Detect which cell encompasses the target text, then output its (X, Y) center coordinate. 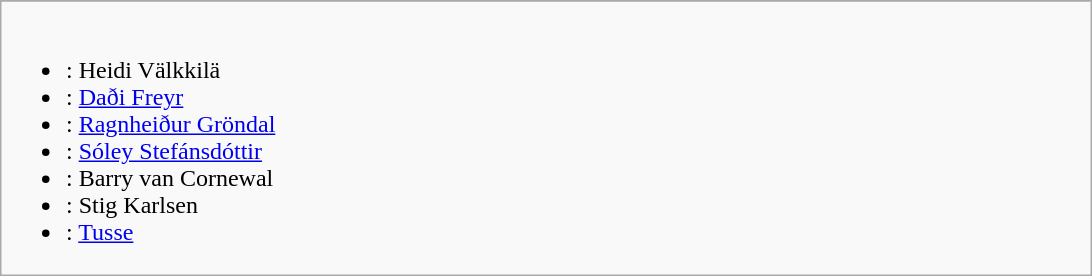
: Heidi Välkkilä: Daði Freyr: Ragnheiður Gröndal: Sóley Stefánsdóttir: Barry van Cornewal: Stig Karlsen: Tusse (546, 138)
